Provide the [x, y] coordinate of the cell's center where the given text is located.  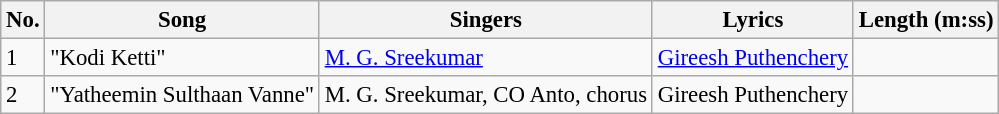
M. G. Sreekumar, CO Anto, chorus [486, 95]
Song [182, 20]
Lyrics [752, 20]
1 [23, 58]
2 [23, 95]
"Yatheemin Sulthaan Vanne" [182, 95]
Length (m:ss) [926, 20]
No. [23, 20]
M. G. Sreekumar [486, 58]
"Kodi Ketti" [182, 58]
Singers [486, 20]
